Capture the cell that displays the provided text and extract its [x, y] central coordinate. 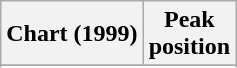
Peakposition [189, 34]
Chart (1999) [72, 34]
